Return the [X, Y] coordinate for the center point of the cell that contains the specified text.  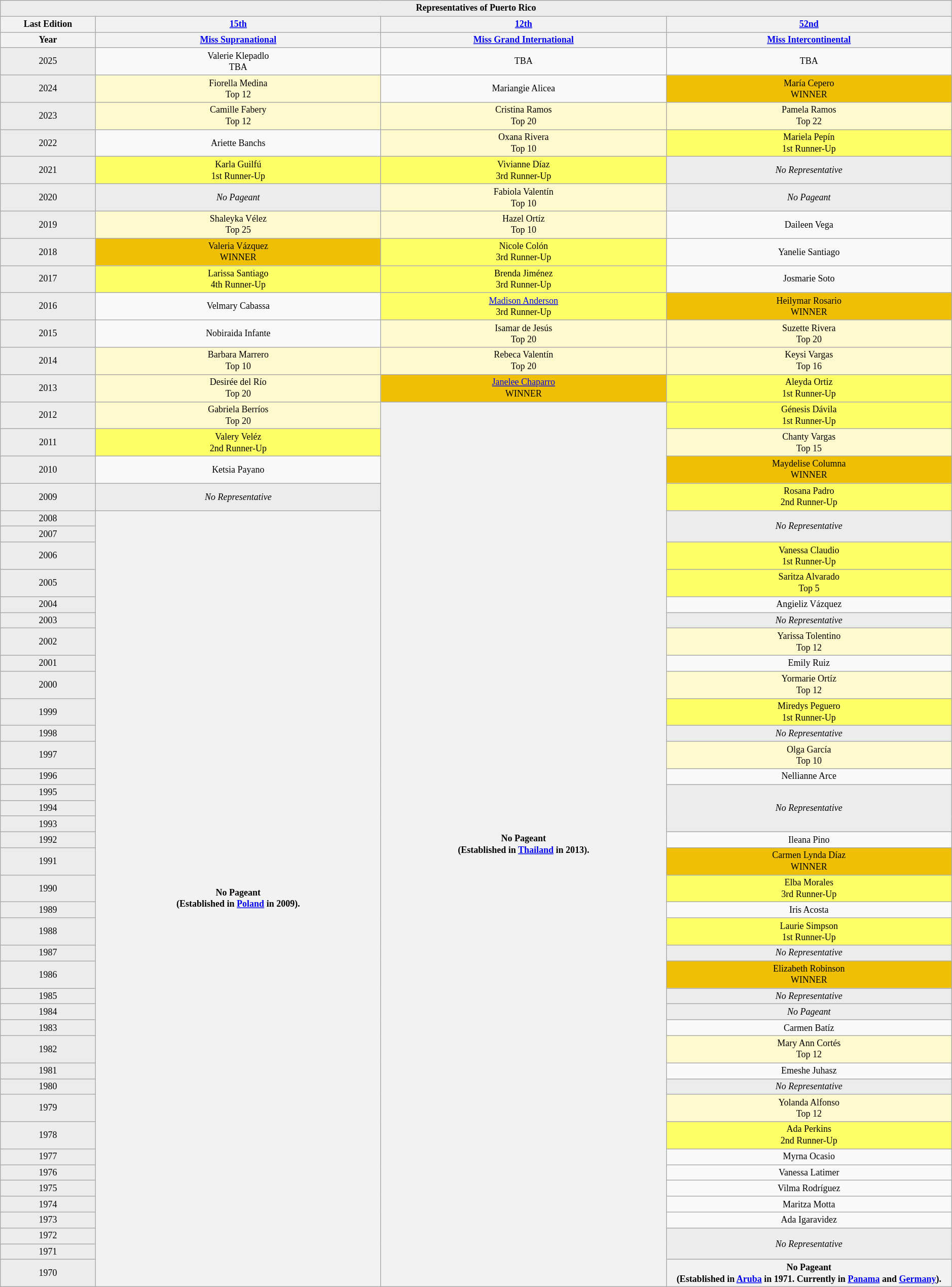
2018 [48, 252]
Génesis Dávila1st Runner-Up [809, 415]
2019 [48, 225]
Ileana Pino [809, 840]
Velmary Cabassa [238, 306]
Daileen Vega [809, 225]
Brenda Jiménez3rd Runner-Up [523, 279]
Madison Anderson3rd Runner-Up [523, 306]
Larissa Santiago4th Runner-Up [238, 279]
1973 [48, 1220]
Pamela RamosTop 22 [809, 116]
1997 [48, 755]
Janelee ChaparroWINNER [523, 388]
Miss Grand International [523, 40]
2010 [48, 470]
Mariangie Alicea [523, 89]
2015 [48, 334]
2014 [48, 361]
12th [523, 24]
Vivianne Díaz3rd Runner-Up [523, 170]
1988 [48, 932]
1992 [48, 840]
Yormarie OrtízTop 12 [809, 685]
1970 [48, 1273]
1990 [48, 888]
Yolanda AlfonsoTop 12 [809, 1108]
Suzette RiveraTop 20 [809, 334]
Miss Intercontinental [809, 40]
52nd [809, 24]
Miredys Peguero 1st Runner-Up [809, 712]
Keysi VargasTop 16 [809, 361]
Cristina Ramos Top 20 [523, 116]
1974 [48, 1204]
Valery Veléz 2nd Runner-Up [238, 443]
Emeshe Juhasz [809, 1071]
2002 [48, 642]
2003 [48, 621]
1994 [48, 808]
Maydelise ColumnaWINNER [809, 470]
1975 [48, 1189]
Josmarie Soto [809, 279]
No Pageant(Established in Aruba in 1971. Currently in Panama and Germany). [809, 1273]
Nellianne Arce [809, 777]
Saritza AlvaradoTop 5 [809, 583]
María CeperoWINNER [809, 89]
Rosana Padro2nd Runner-Up [809, 497]
2011 [48, 443]
Barbara MarreroTop 10 [238, 361]
2021 [48, 170]
Myrna Ocasio [809, 1157]
2025 [48, 61]
2008 [48, 518]
2005 [48, 583]
1976 [48, 1172]
Miss Supranational [238, 40]
Elba Morales 3rd Runner-Up [809, 888]
Elizabeth RobinsonWINNER [809, 975]
2007 [48, 534]
Angieliz Vázquez [809, 604]
Fabiola ValentínTop 10 [523, 198]
2000 [48, 685]
1983 [48, 1027]
1987 [48, 953]
1991 [48, 862]
Nicole Colón3rd Runner-Up [523, 252]
Fiorella MedinaTop 12 [238, 89]
Emily Ruiz [809, 663]
Chanty VargasTop 15 [809, 443]
Rebeca ValentínTop 20 [523, 361]
No Pageant(Established in Poland in 2009). [238, 899]
Yarissa TolentinoTop 12 [809, 642]
1985 [48, 996]
1977 [48, 1157]
1993 [48, 824]
1980 [48, 1086]
Desirée del RíoTop 20 [238, 388]
Carmen Batíz [809, 1027]
Last Edition [48, 24]
Vilma Rodríguez [809, 1189]
1996 [48, 777]
1981 [48, 1071]
2017 [48, 279]
Maritza Motta [809, 1204]
Ketsia Payano [238, 470]
Valerie KlepadloTBA [238, 61]
15th [238, 24]
1978 [48, 1135]
2004 [48, 604]
2013 [48, 388]
1986 [48, 975]
Carmen Lynda DíazWINNER [809, 862]
No Pageant(Established in Thailand in 2013). [523, 844]
2006 [48, 556]
Mariela Pepín1st Runner-Up [809, 143]
Isamar de JesúsTop 20 [523, 334]
Ariette Banchs [238, 143]
Ada Perkins2nd Runner-Up [809, 1135]
1995 [48, 792]
Yanelie Santiago [809, 252]
Vanessa Claudio1st Runner-Up [809, 556]
1999 [48, 712]
2009 [48, 497]
1989 [48, 910]
2001 [48, 663]
Aleyda Ortiz1st Runner-Up [809, 388]
Iris Acosta [809, 910]
1982 [48, 1049]
2016 [48, 306]
2023 [48, 116]
Karla Guilfú1st Runner-Up [238, 170]
1971 [48, 1252]
1979 [48, 1108]
2022 [48, 143]
Nobiraida Infante [238, 334]
Oxana RiveraTop 10 [523, 143]
Representatives of Puerto Rico [476, 8]
2012 [48, 415]
1984 [48, 1012]
Year [48, 40]
1998 [48, 733]
2024 [48, 89]
Ada Igaravidez [809, 1220]
Mary Ann CortésTop 12 [809, 1049]
1972 [48, 1235]
Valeria VázquezWINNER [238, 252]
Gabriela BerríosTop 20 [238, 415]
Laurie Simpson1st Runner-Up [809, 932]
Shaleyka VélezTop 25 [238, 225]
2020 [48, 198]
Heilymar RosarioWINNER [809, 306]
Hazel OrtízTop 10 [523, 225]
Olga GarcíaTop 10 [809, 755]
Vanessa Latimer [809, 1172]
Camille FaberyTop 12 [238, 116]
